Detect which cell encompasses the target text, then output its (x, y) center coordinate. 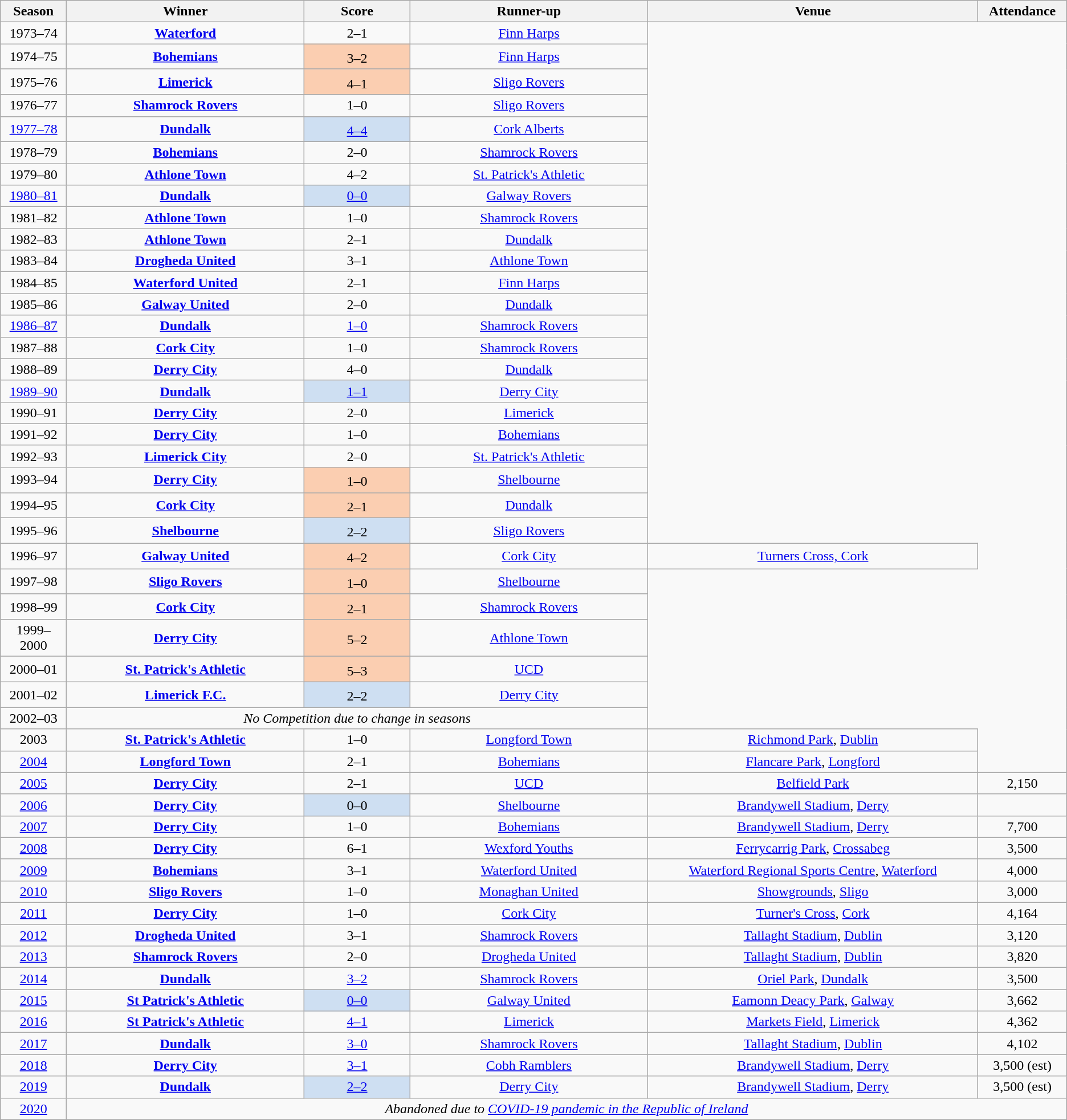
1976–77 (34, 105)
2018 (34, 1065)
3–0 (357, 1044)
Limerick City (186, 456)
2015 (34, 1000)
Markets Field, Limerick (813, 1022)
2005 (34, 783)
Ferrycarrig Park, Crossabeg (813, 848)
1982–83 (34, 239)
Turners Cross, Cork (813, 556)
1995–96 (34, 531)
2003 (34, 740)
2019 (34, 1087)
3,000 (1023, 892)
No Competition due to change in seasons (357, 718)
Richmond Park, Dublin (813, 740)
2010 (34, 892)
2014 (34, 979)
Galway Rovers (529, 196)
5–3 (357, 669)
1987–88 (34, 348)
1983–84 (34, 261)
1992–93 (34, 456)
Monaghan United (529, 892)
2011 (34, 914)
Attendance (1023, 11)
Score (357, 11)
Cobh Ramblers (529, 1065)
2001–02 (34, 694)
2000–01 (34, 669)
1980–81 (34, 196)
Limerick F.C. (186, 694)
1991–92 (34, 434)
1997–98 (34, 581)
2002–03 (34, 718)
1988–89 (34, 369)
2006 (34, 805)
4,164 (1023, 914)
5–2 (357, 638)
1996–97 (34, 556)
7,700 (1023, 826)
2007 (34, 826)
1978–79 (34, 153)
4,000 (1023, 870)
2,150 (1023, 783)
2013 (34, 957)
Showgrounds, Sligo (813, 892)
1985–86 (34, 304)
2016 (34, 1022)
Turner's Cross, Cork (813, 914)
3,820 (1023, 957)
Belfield Park (813, 783)
Season (34, 11)
6–1 (357, 848)
Abandoned due to COVID-19 pandemic in the Republic of Ireland (567, 1109)
2004 (34, 761)
1998–99 (34, 606)
1977–78 (34, 129)
Wexford Youths (529, 848)
3,120 (1023, 935)
Eamonn Deacy Park, Galway (813, 1000)
1981–82 (34, 218)
2008 (34, 848)
1974–75 (34, 57)
2012 (34, 935)
2009 (34, 870)
4–0 (357, 369)
1984–85 (34, 283)
Venue (813, 11)
1–1 (357, 391)
3,662 (1023, 1000)
Winner (186, 11)
1986–87 (34, 326)
1975–76 (34, 82)
2017 (34, 1044)
4–4 (357, 129)
Waterford Regional Sports Centre, Waterford (813, 870)
Oriel Park, Dundalk (813, 979)
1990–91 (34, 413)
1994–95 (34, 505)
1973–74 (34, 33)
1979–80 (34, 174)
Waterford (186, 33)
1993–94 (34, 480)
Cork Alberts (529, 129)
Flancare Park, Longford (813, 761)
4,102 (1023, 1044)
4,362 (1023, 1022)
1989–90 (34, 391)
Runner-up (529, 11)
2020 (34, 1109)
1999–2000 (34, 638)
